Provide the (X, Y) coordinate of the cell's center where the given text is located.  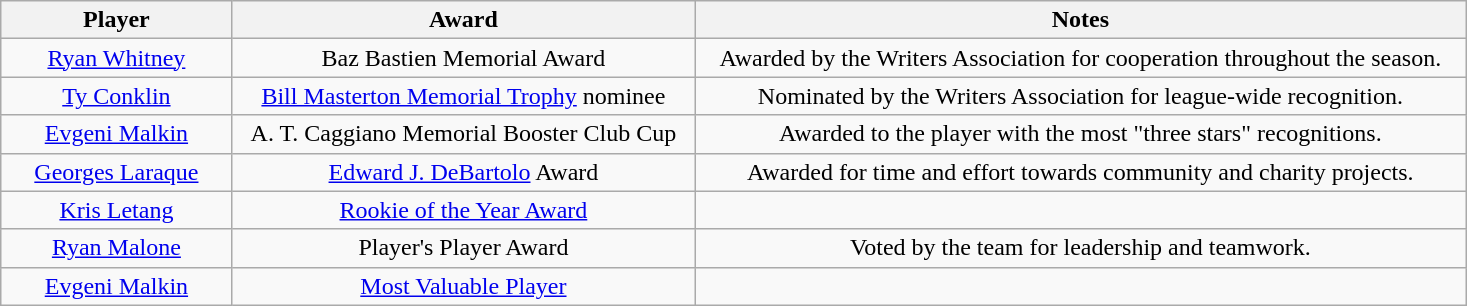
Ryan Whitney (116, 58)
Ty Conklin (116, 96)
Awarded for time and effort towards community and charity projects. (1080, 172)
Kris Letang (116, 210)
Voted by the team for leadership and teamwork. (1080, 248)
Most Valuable Player (464, 286)
Rookie of the Year Award (464, 210)
A. T. Caggiano Memorial Booster Club Cup (464, 134)
Edward J. DeBartolo Award (464, 172)
Award (464, 20)
Player's Player Award (464, 248)
Player (116, 20)
Awarded by the Writers Association for cooperation throughout the season. (1080, 58)
Nominated by the Writers Association for league-wide recognition. (1080, 96)
Awarded to the player with the most "three stars" recognitions. (1080, 134)
Bill Masterton Memorial Trophy nominee (464, 96)
Notes (1080, 20)
Ryan Malone (116, 248)
Baz Bastien Memorial Award (464, 58)
Georges Laraque (116, 172)
